Return (X, Y) of the center of cell containing provided text 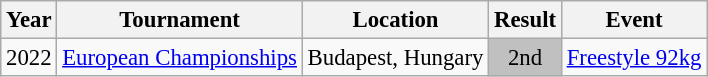
Location (395, 20)
Freestyle 92kg (634, 58)
Year (29, 20)
2022 (29, 58)
European Championships (180, 58)
Result (526, 20)
Event (634, 20)
2nd (526, 58)
Tournament (180, 20)
Budapest, Hungary (395, 58)
